Output the (X, Y) coordinate of the center of the cell containing the given text.  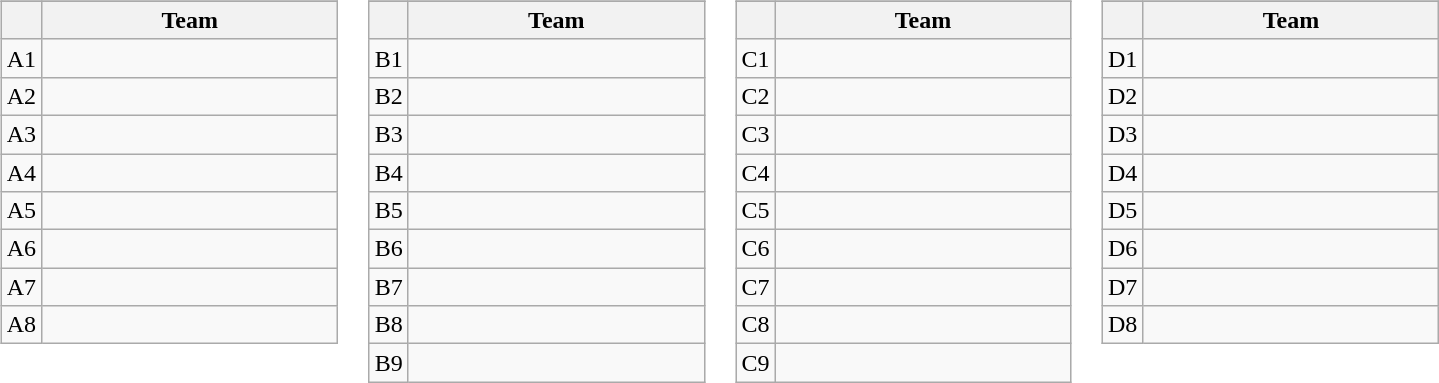
B5 (388, 211)
D6 (1122, 249)
D4 (1122, 173)
C6 (756, 249)
D8 (1122, 325)
A5 (21, 211)
A2 (21, 96)
A4 (21, 173)
B9 (388, 363)
C9 (756, 363)
C8 (756, 325)
A7 (21, 287)
C4 (756, 173)
B4 (388, 173)
A1 (21, 58)
C1 (756, 58)
C5 (756, 211)
D5 (1122, 211)
B7 (388, 287)
A3 (21, 134)
B8 (388, 325)
C7 (756, 287)
B2 (388, 96)
D1 (1122, 58)
A6 (21, 249)
D7 (1122, 287)
B1 (388, 58)
A8 (21, 325)
C2 (756, 96)
C3 (756, 134)
B3 (388, 134)
D3 (1122, 134)
D2 (1122, 96)
B6 (388, 249)
